Detect which cell encompasses the target text, then output its [x, y] center coordinate. 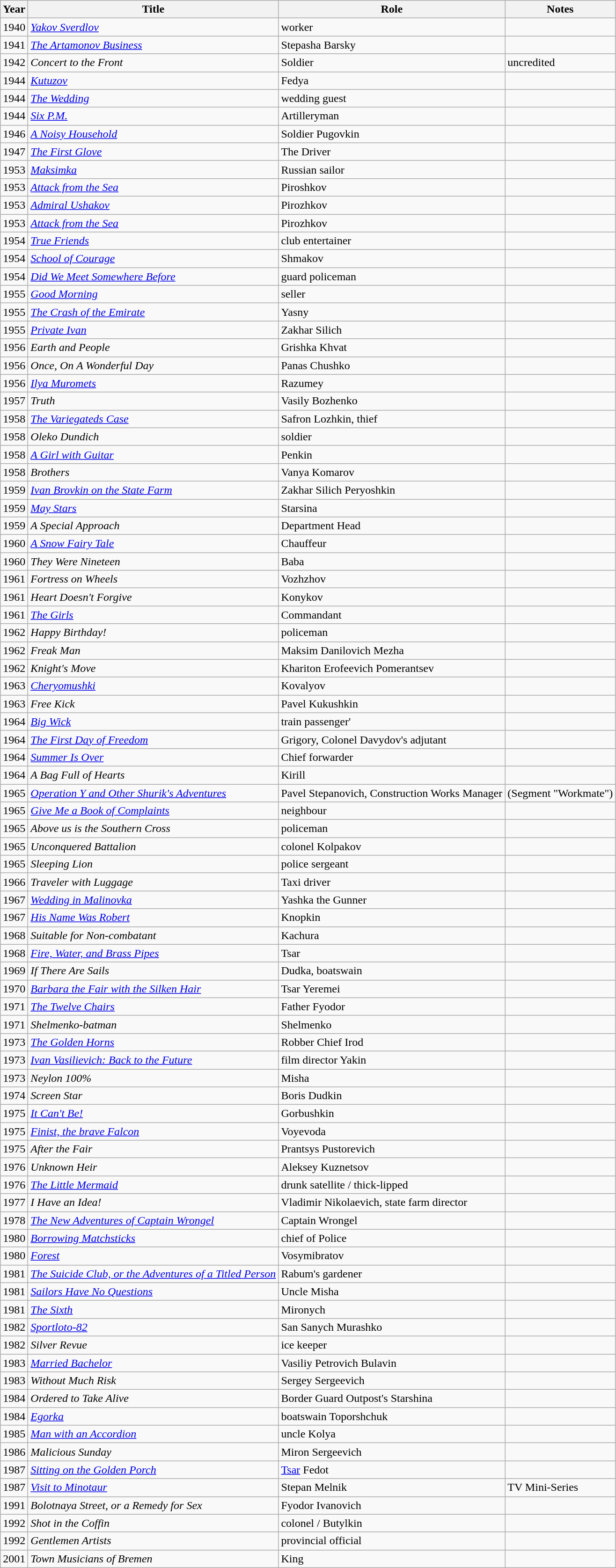
Stepan Melnik [392, 1488]
The Girls [154, 615]
Khariton Erofeevich Pomerantsev [392, 668]
After the Fair [154, 1149]
Give Me a Book of Complaints [154, 811]
Year [14, 9]
I Have an Idea! [154, 1203]
boatswain Toporshchuk [392, 1416]
Ivan Vasilievich: Back to the Future [154, 1060]
guard policeman [392, 277]
Zakhar Silich [392, 330]
1966 [14, 882]
His Name Was Robert [154, 918]
A Snow Fairy Tale [154, 544]
Department Head [392, 526]
Safron Lozhkin, thief [392, 419]
A Bag Full of Hearts [154, 775]
chief of Police [392, 1238]
Freak Man [154, 650]
police sergeant [392, 864]
The Crash of the Emirate [154, 312]
Vanya Komarov [392, 472]
Suitable for Non-combatant [154, 935]
1942 [14, 63]
Kachura [392, 935]
Wedding in Malinovka [154, 900]
Shelmenko-batman [154, 1024]
Married Bachelor [154, 1363]
Rabum's gardener [392, 1274]
Borrowing Matchsticks [154, 1238]
Once, On A Wonderful Day [154, 365]
Captain Wrongel [392, 1220]
Title [154, 9]
Fire, Water, and Brass Pipes [154, 953]
Cheryomushki [154, 686]
1991 [14, 1505]
Operation Y and Other Shurik's Adventures [154, 793]
colonel / Butylkin [392, 1523]
They Were Nineteen [154, 562]
soldier [392, 437]
1974 [14, 1096]
TV Mini-Series [560, 1488]
Piroshkov [392, 187]
Chief forwarder [392, 757]
Vosymibratov [392, 1256]
Soldier Pugovkin [392, 134]
Ordered to Take Alive [154, 1399]
Earth and People [154, 348]
Unconquered Battalion [154, 846]
(Segment "Workmate") [560, 793]
May Stars [154, 508]
Sitting on the Golden Porch [154, 1470]
Fedya [392, 80]
Starsina [392, 508]
neighbour [392, 811]
The Suicide Club, or the Adventures of a Titled Person [154, 1274]
School of Courage [154, 259]
Yasny [392, 312]
Vasiliy Petrovich Bulavin [392, 1363]
A Girl with Guitar [154, 454]
The Golden Horns [154, 1042]
The First Day of Freedom [154, 739]
Commandant [392, 615]
Vozhzhov [392, 579]
Maksimka [154, 169]
Prantsys Pustorevich [392, 1149]
Tsar Yeremei [392, 989]
Truth [154, 401]
Chauffeur [392, 544]
Private Ivan [154, 330]
Gorbushkin [392, 1114]
film director Yakin [392, 1060]
Kutuzov [154, 80]
Miron Sergeevich [392, 1452]
Six P.M. [154, 116]
The Variegateds Case [154, 419]
Maksim Danilovich Mezha [392, 650]
Russian sailor [392, 169]
Fyodor Ivanovich [392, 1505]
Malicious Sunday [154, 1452]
Sergey Sergeevich [392, 1381]
Traveler with Luggage [154, 882]
Border Guard Outpost's Starshina [392, 1399]
Yashka the Gunner [392, 900]
Aleksey Kuznetsov [392, 1167]
The Little Mermaid [154, 1185]
The Twelve Chairs [154, 1006]
Unknown Heir [154, 1167]
Pavel Kukushkin [392, 704]
Misha [392, 1078]
provincial official [392, 1541]
Summer Is Over [154, 757]
ice keeper [392, 1345]
uncredited [560, 63]
True Friends [154, 241]
Robber Chief Irod [392, 1042]
Finist, the brave Falcon [154, 1131]
1941 [14, 45]
train passenger' [392, 722]
Egorka [154, 1416]
Panas Chushko [392, 365]
Mironych [392, 1309]
Stepasha Barsky [392, 45]
If There Are Sails [154, 971]
1957 [14, 401]
Soldier [392, 63]
Concert to the Front [154, 63]
San Sanych Murashko [392, 1327]
Vladimir Nikolaevich, state farm director [392, 1203]
Bolotnaya Street, or a Remedy for Sex [154, 1505]
Pavel Stepanovich, Construction Works Manager [392, 793]
A Special Approach [154, 526]
Neylon 100% [154, 1078]
The Driver [392, 152]
Penkin [392, 454]
Sportloto-82 [154, 1327]
1969 [14, 971]
Admiral Ushakov [154, 205]
Happy Birthday! [154, 633]
Silver Revue [154, 1345]
Knight's Move [154, 668]
Without Much Risk [154, 1381]
Ivan Brovkin on the State Farm [154, 490]
Man with an Accordion [154, 1434]
Shmakov [392, 259]
Grigory, Colonel Davydov's adjutant [392, 739]
1970 [14, 989]
worker [392, 27]
Did We Meet Somewhere Before [154, 277]
The First Glove [154, 152]
Visit to Minotaur [154, 1488]
Taxi driver [392, 882]
Baba [392, 562]
The New Adventures of Captain Wrongel [154, 1220]
Kovalyov [392, 686]
Good Morning [154, 294]
Dudka, boatswain [392, 971]
Town Musicians of Bremen [154, 1559]
Voyevoda [392, 1131]
Sailors Have No Questions [154, 1291]
1947 [14, 152]
uncle Kolya [392, 1434]
Role [392, 9]
Father Fyodor [392, 1006]
1978 [14, 1220]
1977 [14, 1203]
Uncle Misha [392, 1291]
seller [392, 294]
Grishka Khvat [392, 348]
Oleko Dundich [154, 437]
1940 [14, 27]
Konykov [392, 597]
Tsar [392, 953]
King [392, 1559]
drunk satellite / thick-lipped [392, 1185]
Boris Dudkin [392, 1096]
Yakov Sverdlov [154, 27]
Artilleryman [392, 116]
Ilya Muromets [154, 383]
2001 [14, 1559]
Gentlemen Artists [154, 1541]
1986 [14, 1452]
Above us is the Southern Cross [154, 829]
1946 [14, 134]
Razumey [392, 383]
Notes [560, 9]
Kirill [392, 775]
Barbara the Fair with the Silken Hair [154, 989]
Brothers [154, 472]
Fortress on Wheels [154, 579]
Screen Star [154, 1096]
Sleeping Lion [154, 864]
club entertainer [392, 241]
The Artamonov Business [154, 45]
1985 [14, 1434]
The Wedding [154, 98]
wedding guest [392, 98]
It Can't Be! [154, 1114]
Zakhar Silich Peryoshkin [392, 490]
Forest [154, 1256]
The Sixth [154, 1309]
Heart Doesn't Forgive [154, 597]
Shelmenko [392, 1024]
Free Kick [154, 704]
Vasily Bozhenko [392, 401]
colonel Kolpakov [392, 846]
Big Wick [154, 722]
Knopkin [392, 918]
Tsar Fedot [392, 1470]
A Noisy Household [154, 134]
Shot in the Coffin [154, 1523]
